Return the (X, Y) coordinate for the center point of the cell that contains the specified text.  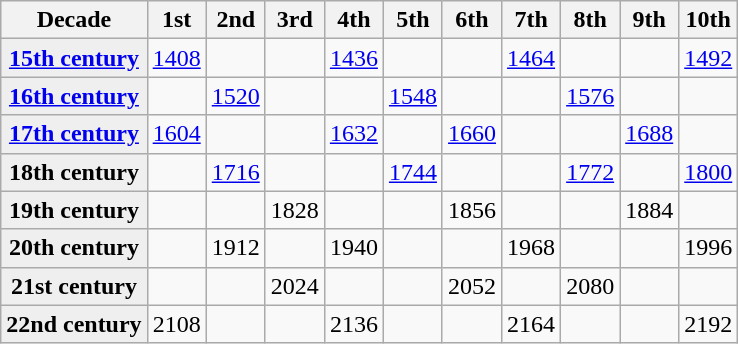
20th century (74, 248)
1576 (590, 96)
2136 (354, 324)
1912 (236, 248)
1464 (532, 58)
22nd century (74, 324)
1884 (650, 210)
2024 (294, 286)
16th century (74, 96)
Decade (74, 20)
1716 (236, 172)
7th (532, 20)
1632 (354, 134)
1408 (176, 58)
1st (176, 20)
4th (354, 20)
1800 (708, 172)
1660 (472, 134)
3rd (294, 20)
21st century (74, 286)
1548 (412, 96)
18th century (74, 172)
1744 (412, 172)
1996 (708, 248)
1492 (708, 58)
15th century (74, 58)
2nd (236, 20)
2164 (532, 324)
17th century (74, 134)
1688 (650, 134)
2192 (708, 324)
5th (412, 20)
2108 (176, 324)
1828 (294, 210)
1856 (472, 210)
1436 (354, 58)
1968 (532, 248)
1940 (354, 248)
19th century (74, 210)
1772 (590, 172)
6th (472, 20)
1520 (236, 96)
9th (650, 20)
2080 (590, 286)
8th (590, 20)
10th (708, 20)
1604 (176, 134)
2052 (472, 286)
